Search for the cell housing the specified text and yield its (X, Y) center coordinate. 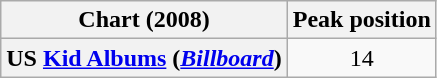
14 (362, 58)
Peak position (362, 20)
Chart (2008) (144, 20)
US Kid Albums (Billboard) (144, 58)
